For the text-containing cell, return its midpoint in [x, y] coordinate format. 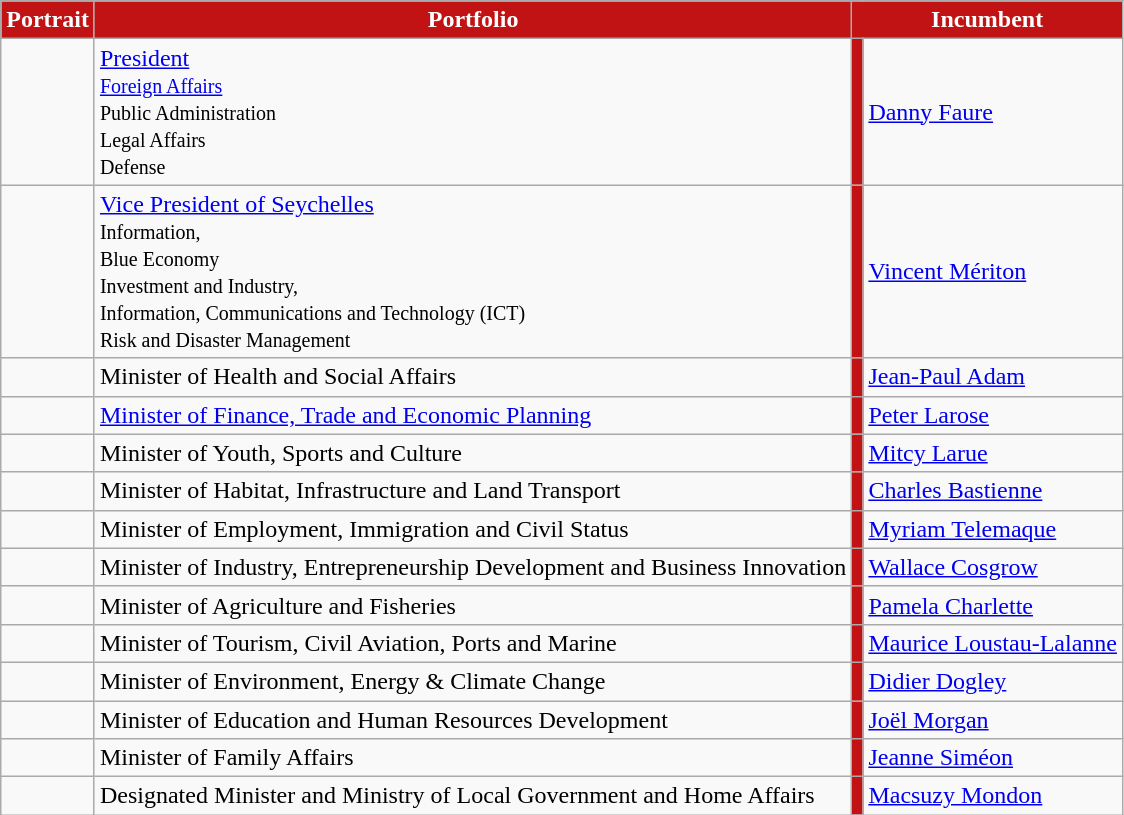
Minister of Agriculture and Fisheries [472, 605]
Minister of Family Affairs [472, 758]
Wallace Cosgrow [993, 567]
Macsuzy Mondon [993, 796]
Danny Faure [993, 112]
Minister of Finance, Trade and Economic Planning [472, 415]
Vincent Mériton [993, 272]
Incumbent [988, 20]
Mitcy Larue [993, 453]
Peter Larose [993, 415]
Minister of Health and Social Affairs [472, 377]
Pamela Charlette [993, 605]
Designated Minister and Ministry of Local Government and Home Affairs [472, 796]
Jeanne Siméon [993, 758]
Minister of Industry, Entrepreneurship Development and Business Innovation [472, 567]
Myriam Telemaque [993, 529]
Portfolio [472, 20]
President Foreign Affairs Public Administration Legal Affairs Defense [472, 112]
Minister of Employment, Immigration and Civil Status [472, 529]
Minister of Youth, Sports and Culture [472, 453]
Minister of Habitat, Infrastructure and Land Transport [472, 491]
Jean-Paul Adam [993, 377]
Portrait [48, 20]
Maurice Loustau-Lalanne [993, 643]
Minister of Environment, Energy & Climate Change [472, 681]
Joël Morgan [993, 719]
Minister of Tourism, Civil Aviation, Ports and Marine [472, 643]
Charles Bastienne [993, 491]
Minister of Education and Human Resources Development [472, 719]
Didier Dogley [993, 681]
